Output the [x, y] coordinate of the center of the cell containing the given text.  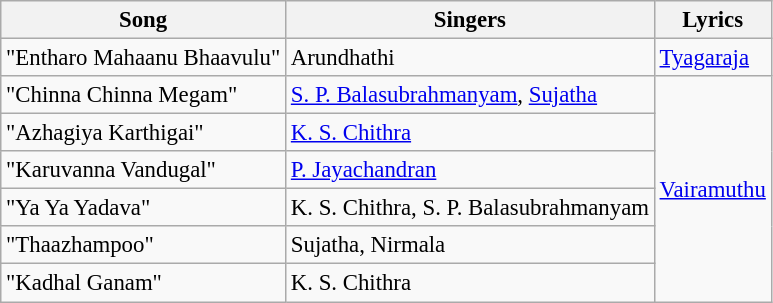
"Kadhal Ganam" [144, 283]
K. S. Chithra, S. P. Balasubrahmanyam [470, 208]
"Chinna Chinna Megam" [144, 95]
"Thaazhampoo" [144, 245]
Sujatha, Nirmala [470, 245]
Song [144, 20]
"Azhagiya Karthigai" [144, 133]
Arundhathi [470, 58]
"Karuvanna Vandugal" [144, 170]
S. P. Balasubrahmanyam, Sujatha [470, 95]
Tyagaraja [712, 58]
P. Jayachandran [470, 170]
Vairamuthu [712, 189]
Lyrics [712, 20]
"Entharo Mahaanu Bhaavulu" [144, 58]
Singers [470, 20]
"Ya Ya Yadava" [144, 208]
